Return [x, y] of the center of cell containing provided text 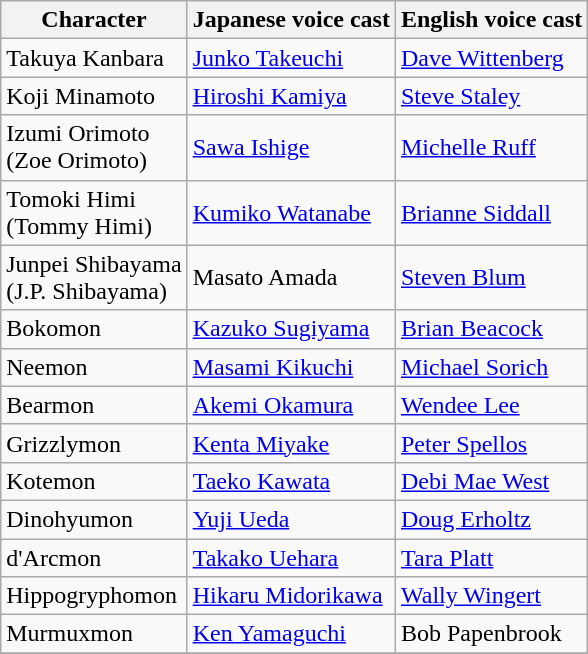
Debi Mae West [491, 481]
Koji Minamoto [94, 96]
Kazuko Sugiyama [291, 329]
Doug Erholtz [491, 519]
Michelle Ruff [491, 148]
Dave Wittenberg [491, 58]
Murmuxmon [94, 634]
Wendee Lee [491, 405]
Tara Platt [491, 557]
Hiroshi Kamiya [291, 96]
Masato Amada [291, 278]
Wally Wingert [491, 596]
Hippogryphomon [94, 596]
Dinohyumon [94, 519]
Steven Blum [491, 278]
Bokomon [94, 329]
Akemi Okamura [291, 405]
Sawa Ishige [291, 148]
Brian Beacock [491, 329]
Kumiko Watanabe [291, 212]
Bearmon [94, 405]
Takuya Kanbara [94, 58]
Tomoki Himi(Tommy Himi) [94, 212]
Junko Takeuchi [291, 58]
Michael Sorich [491, 367]
Bob Papenbrook [491, 634]
Kotemon [94, 481]
Junpei Shibayama(J.P. Shibayama) [94, 278]
Taeko Kawata [291, 481]
Takako Uehara [291, 557]
Character [94, 20]
Peter Spellos [491, 443]
English voice cast [491, 20]
Yuji Ueda [291, 519]
Izumi Orimoto(Zoe Orimoto) [94, 148]
Japanese voice cast [291, 20]
Hikaru Midorikawa [291, 596]
Ken Yamaguchi [291, 634]
Kenta Miyake [291, 443]
Steve Staley [491, 96]
Masami Kikuchi [291, 367]
d'Arcmon [94, 557]
Brianne Siddall [491, 212]
Grizzlymon [94, 443]
Neemon [94, 367]
